From the cell containing the given text, extract its center point as (X, Y) coordinate. 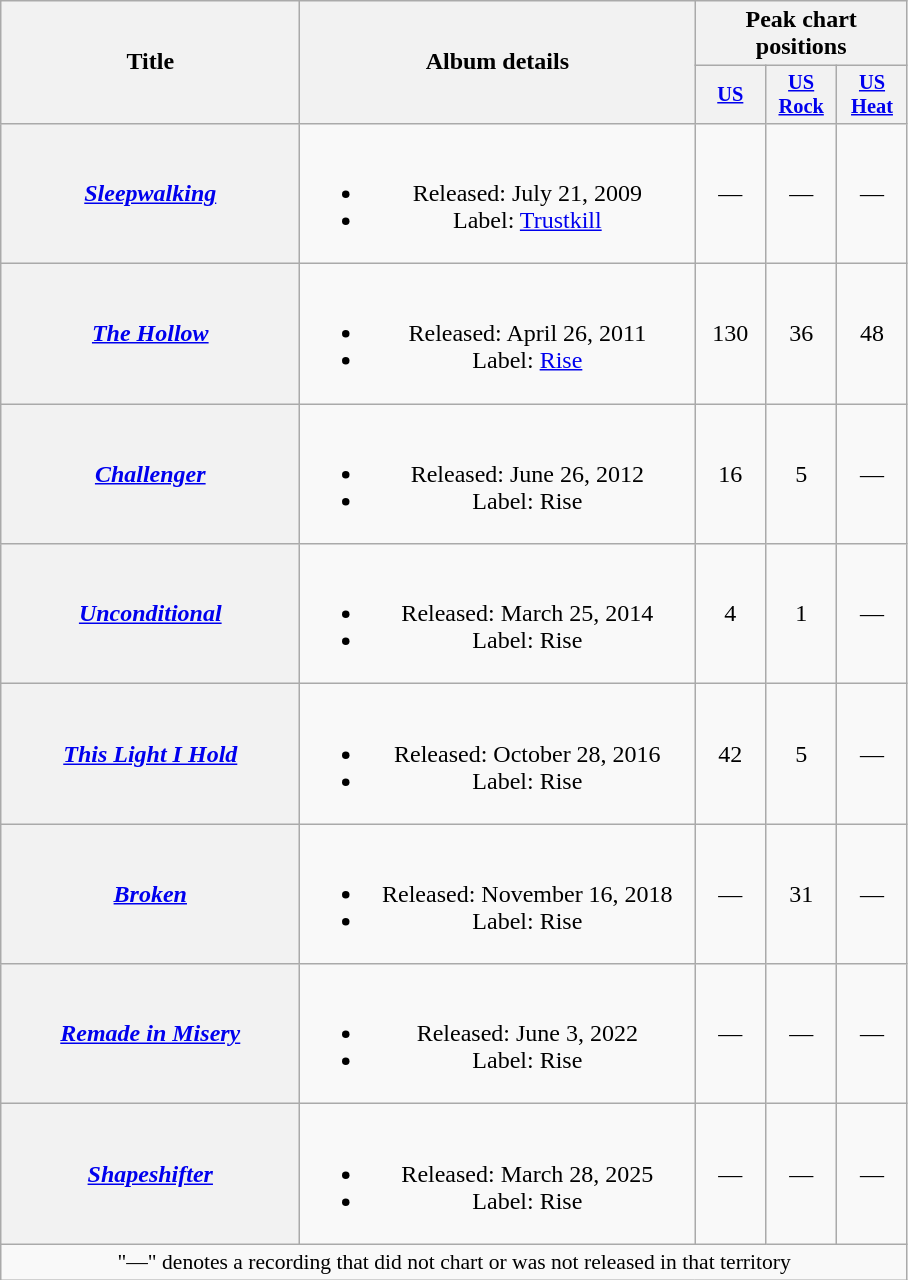
31 (802, 894)
Released: October 28, 2016Label: Rise (498, 754)
48 (872, 334)
Remade in Misery (150, 1034)
Title (150, 62)
USHeat (872, 95)
"—" denotes a recording that did not chart or was not released in that territory (454, 1262)
US (730, 95)
The Hollow (150, 334)
Released: June 3, 2022Label: Rise (498, 1034)
Released: November 16, 2018Label: Rise (498, 894)
Released: July 21, 2009Label: Trustkill (498, 193)
Released: March 25, 2014Label: Rise (498, 614)
42 (730, 754)
16 (730, 474)
Album details (498, 62)
This Light I Hold (150, 754)
130 (730, 334)
Challenger (150, 474)
Released: June 26, 2012Label: Rise (498, 474)
Unconditional (150, 614)
4 (730, 614)
1 (802, 614)
USRock (802, 95)
Released: April 26, 2011Label: Rise (498, 334)
Sleepwalking (150, 193)
Peak chart positions (802, 34)
Shapeshifter (150, 1174)
36 (802, 334)
Broken (150, 894)
Released: March 28, 2025Label: Rise (498, 1174)
